Provide the (x, y) coordinate of the cell's center where the given text is located.  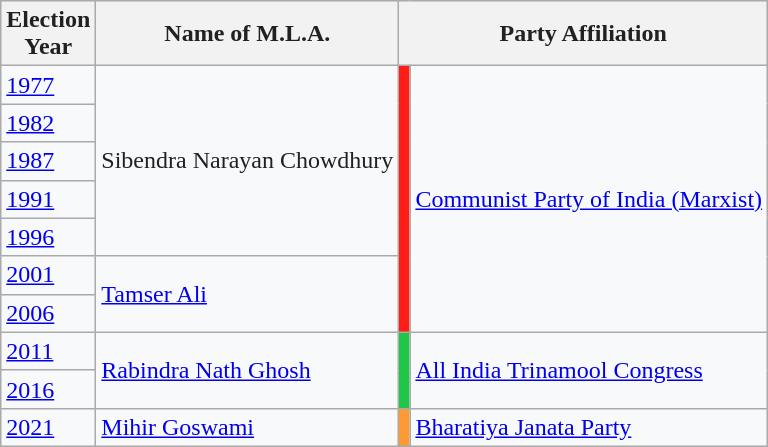
1991 (48, 199)
1996 (48, 237)
Name of M.L.A. (248, 34)
2021 (48, 427)
All India Trinamool Congress (589, 370)
ElectionYear (48, 34)
1987 (48, 161)
Party Affiliation (584, 34)
Communist Party of India (Marxist) (589, 199)
1982 (48, 123)
Bharatiya Janata Party (589, 427)
Tamser Ali (248, 294)
2006 (48, 313)
Rabindra Nath Ghosh (248, 370)
2011 (48, 351)
1977 (48, 85)
2001 (48, 275)
2016 (48, 389)
Sibendra Narayan Chowdhury (248, 161)
Mihir Goswami (248, 427)
